Extract the [x, y] coordinate from the center of the cell holding the provided text.  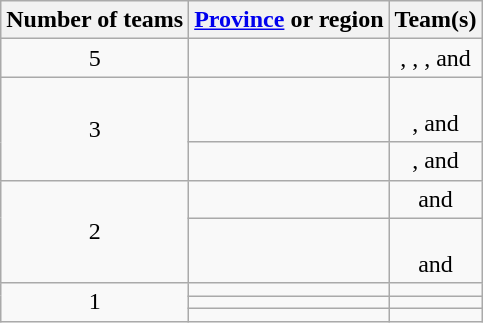
Province or region [289, 20]
Number of teams [95, 20]
5 [95, 58]
3 [95, 128]
Team(s) [436, 20]
1 [95, 302]
2 [95, 232]
, , , and [436, 58]
